Find where the given text appears and provide that cell's center as [x, y] coordinate. 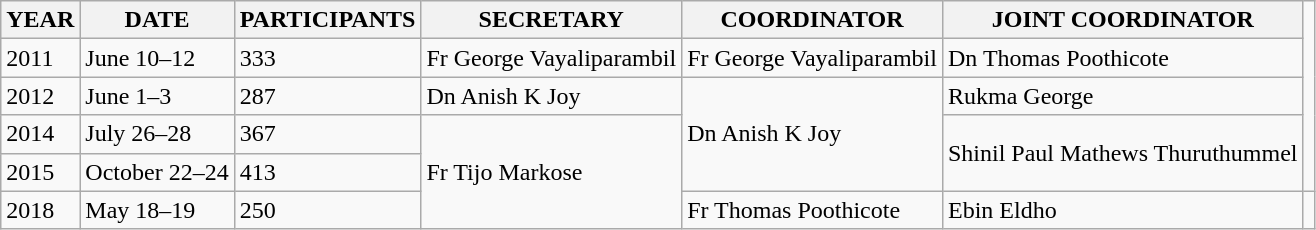
333 [328, 58]
YEAR [40, 20]
October 22–24 [157, 172]
COORDINATOR [812, 20]
Ebin Eldho [1122, 210]
Dn Thomas Poothicote [1122, 58]
2018 [40, 210]
DATE [157, 20]
SECRETARY [552, 20]
367 [328, 134]
Rukma George [1122, 96]
Shinil Paul Mathews Thuruthummel [1122, 153]
June 1–3 [157, 96]
July 26–28 [157, 134]
JOINT COORDINATOR [1122, 20]
May 18–19 [157, 210]
2011 [40, 58]
413 [328, 172]
287 [328, 96]
Fr Tijo Markose [552, 172]
June 10–12 [157, 58]
2015 [40, 172]
2012 [40, 96]
PARTICIPANTS [328, 20]
2014 [40, 134]
250 [328, 210]
Fr Thomas Poothicote [812, 210]
